Search for the cell housing the specified text and yield its (x, y) center coordinate. 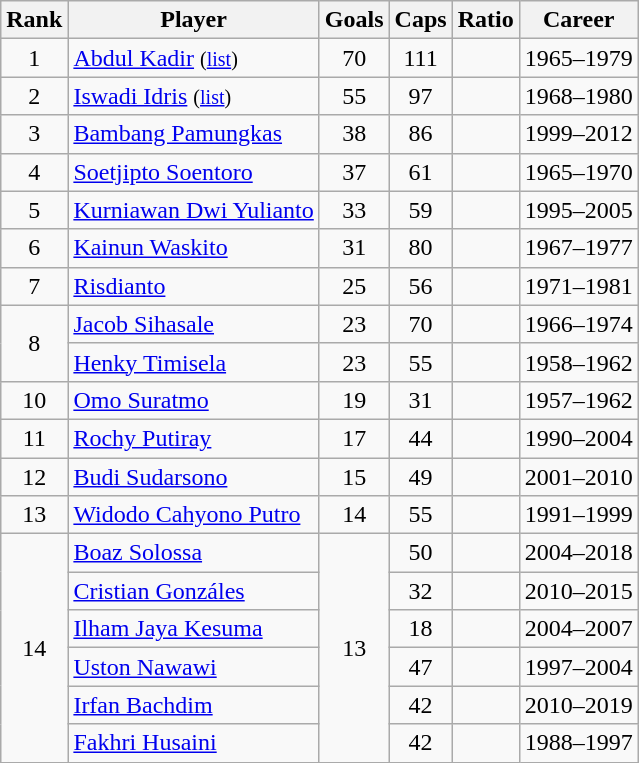
1997–2004 (578, 667)
37 (354, 172)
19 (354, 400)
Soetjipto Soentoro (194, 172)
49 (420, 477)
2010–2019 (578, 705)
2 (34, 96)
Kainun Waskito (194, 248)
Caps (420, 20)
1988–1997 (578, 743)
1966–1974 (578, 324)
44 (420, 438)
47 (420, 667)
1995–2005 (578, 210)
2004–2018 (578, 553)
1971–1981 (578, 286)
Jacob Sihasale (194, 324)
50 (420, 553)
2010–2015 (578, 591)
1957–1962 (578, 400)
Widodo Cahyono Putro (194, 515)
56 (420, 286)
11 (34, 438)
7 (34, 286)
111 (420, 58)
Budi Sudarsono (194, 477)
17 (354, 438)
Iswadi Idris (list) (194, 96)
86 (420, 134)
12 (34, 477)
Kurniawan Dwi Yulianto (194, 210)
61 (420, 172)
Uston Nawawi (194, 667)
2004–2007 (578, 629)
Boaz Solossa (194, 553)
1999–2012 (578, 134)
Cristian Gonzáles (194, 591)
4 (34, 172)
Risdianto (194, 286)
1967–1977 (578, 248)
1965–1979 (578, 58)
3 (34, 134)
97 (420, 96)
2001–2010 (578, 477)
Rank (34, 20)
Omo Suratmo (194, 400)
1965–1970 (578, 172)
6 (34, 248)
33 (354, 210)
1991–1999 (578, 515)
Career (578, 20)
Ratio (486, 20)
1990–2004 (578, 438)
Bambang Pamungkas (194, 134)
1 (34, 58)
Goals (354, 20)
18 (420, 629)
32 (420, 591)
38 (354, 134)
5 (34, 210)
1958–1962 (578, 362)
Henky Timisela (194, 362)
25 (354, 286)
Rochy Putiray (194, 438)
8 (34, 343)
Player (194, 20)
1968–1980 (578, 96)
15 (354, 477)
Abdul Kadir (list) (194, 58)
Fakhri Husaini (194, 743)
10 (34, 400)
Irfan Bachdim (194, 705)
59 (420, 210)
Ilham Jaya Kesuma (194, 629)
80 (420, 248)
